Locate the cell with the specified text and output its (x, y) center coordinate. 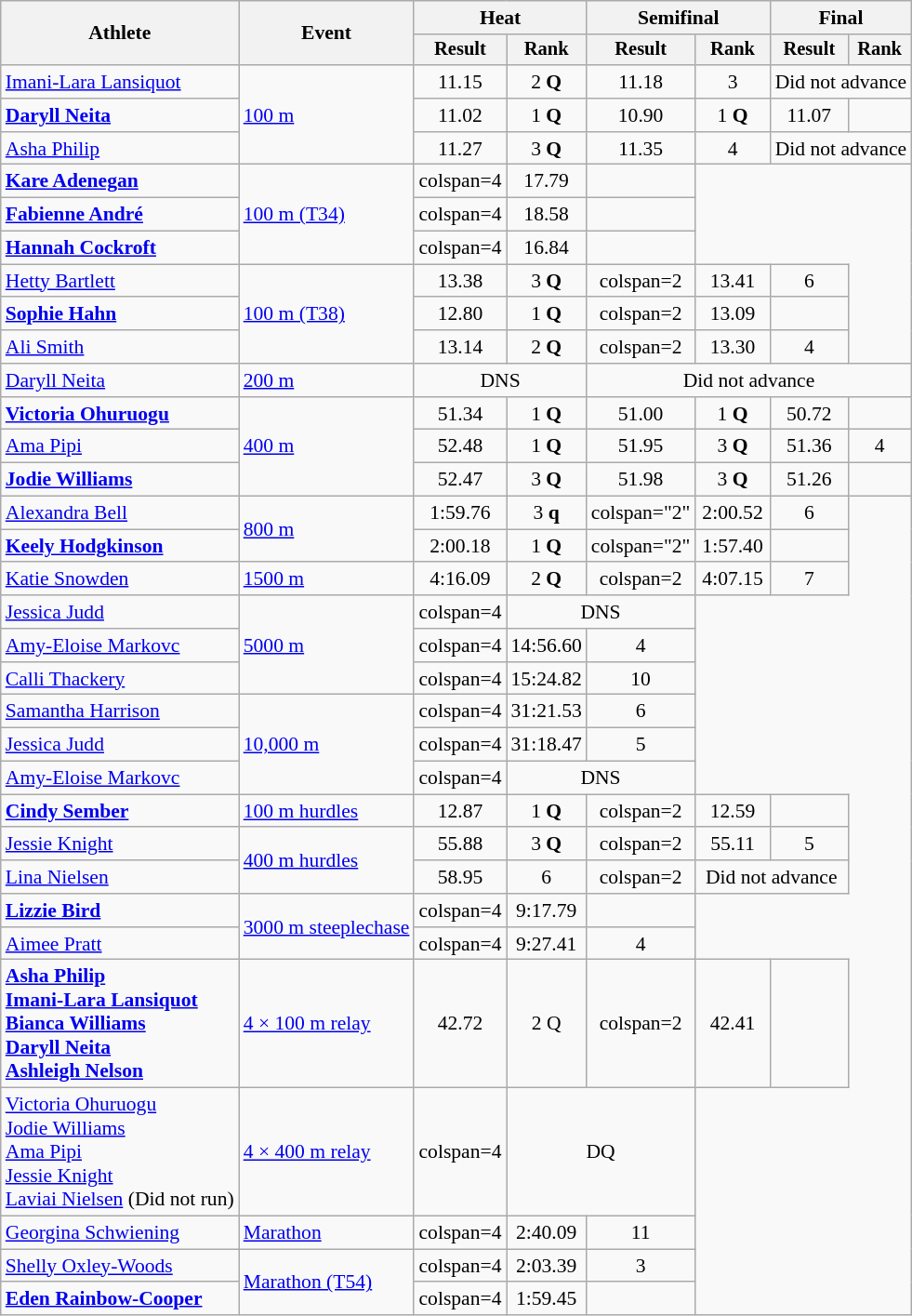
18.58 (546, 215)
51.95 (641, 446)
Katie Snowden (120, 579)
400 m hurdles (327, 861)
11.02 (459, 115)
51.34 (459, 414)
4:07.15 (733, 579)
42.41 (733, 1024)
11.27 (459, 149)
52.48 (459, 446)
11.18 (641, 82)
10 (641, 679)
Lina Nielsen (120, 877)
13.14 (459, 347)
2:03.39 (546, 1266)
Jessie Knight (120, 844)
400 m (327, 446)
Samantha Harrison (120, 711)
Jodie Williams (120, 480)
2:00.52 (733, 513)
10.90 (641, 115)
Aimee Pratt (120, 944)
11.35 (641, 149)
Hetty Bartlett (120, 281)
51.26 (809, 480)
9:27.41 (546, 944)
100 m (T34) (327, 214)
14:56.60 (546, 645)
52.47 (459, 480)
31:21.53 (546, 711)
3000 m steeplechase (327, 926)
Asha PhilipImani-Lara LansiquotBianca WilliamsDaryll NeitaAshleigh Nelson (120, 1024)
17.79 (546, 181)
42.72 (459, 1024)
Asha Philip (120, 149)
55.88 (459, 844)
7 (809, 579)
Imani-Lara Lansiquot (120, 82)
4 × 100 m relay (327, 1024)
5000 m (327, 645)
Heat (500, 18)
10,000 m (327, 744)
100 m (327, 115)
13.09 (733, 314)
12.80 (459, 314)
13.30 (733, 347)
51.36 (809, 446)
Victoria OhuruoguJodie WilliamsAma PipiJessie KnightLaviai Nielsen (Did not run) (120, 1152)
100 m (T38) (327, 314)
15:24.82 (546, 679)
16.84 (546, 248)
Hannah Cockroft (120, 248)
4 × 400 m relay (327, 1152)
9:17.79 (546, 911)
800 m (327, 530)
1500 m (327, 579)
51.00 (641, 414)
Calli Thackery (120, 679)
Ali Smith (120, 347)
Eden Rainbow-Cooper (120, 1299)
Semifinal (679, 18)
100 m hurdles (327, 811)
Victoria Ohuruogu (120, 414)
2:40.09 (546, 1233)
55.11 (733, 844)
2:00.18 (459, 546)
51.98 (641, 480)
58.95 (459, 877)
12.87 (459, 811)
31:18.47 (546, 745)
DQ (601, 1152)
4:16.09 (459, 579)
11 (641, 1233)
200 m (327, 380)
Final (841, 18)
1:59.45 (546, 1299)
Marathon (327, 1233)
Marathon (T54) (327, 1282)
Kare Adenegan (120, 181)
11.15 (459, 82)
Sophie Hahn (120, 314)
13.41 (733, 281)
Event (327, 33)
Keely Hodgkinson (120, 546)
1:57.40 (733, 546)
1:59.76 (459, 513)
Ama Pipi (120, 446)
Athlete (120, 33)
12.59 (733, 811)
Alexandra Bell (120, 513)
Georgina Schwiening (120, 1233)
11.07 (809, 115)
Fabienne André (120, 215)
13.38 (459, 281)
Shelly Oxley-Woods (120, 1266)
Lizzie Bird (120, 911)
Cindy Sember (120, 811)
3 q (546, 513)
50.72 (809, 414)
